Scan for the cell matching the given text and deliver its (x, y) coordinate at center. 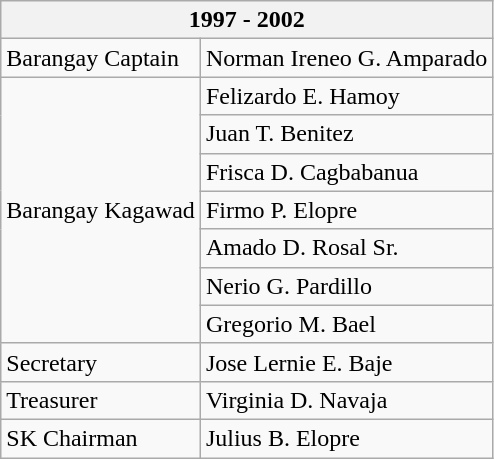
Secretary (101, 362)
Barangay Captain (101, 58)
Barangay Kagawad (101, 210)
Juan T. Benitez (346, 134)
Virginia D. Navaja (346, 400)
Jose Lernie E. Baje (346, 362)
Frisca D. Cagbabanua (346, 172)
1997 - 2002 (247, 20)
Nerio G. Pardillo (346, 286)
Gregorio M. Bael (346, 324)
Julius B. Elopre (346, 438)
Firmo P. Elopre (346, 210)
Amado D. Rosal Sr. (346, 248)
Norman Ireneo G. Amparado (346, 58)
Treasurer (101, 400)
SK Chairman (101, 438)
Felizardo E. Hamoy (346, 96)
